Return [X, Y] of the center of cell containing provided text 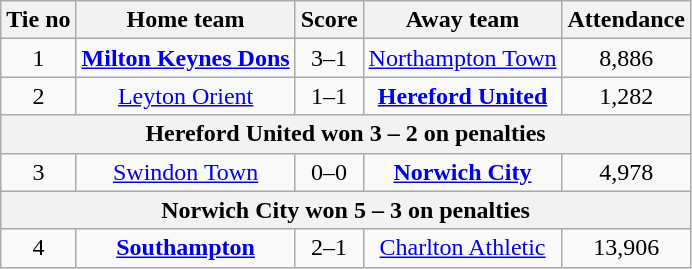
8,886 [626, 58]
2 [38, 96]
Milton Keynes Dons [186, 58]
Away team [462, 20]
Tie no [38, 20]
1 [38, 58]
Norwich City [462, 172]
Northampton Town [462, 58]
13,906 [626, 248]
0–0 [329, 172]
Attendance [626, 20]
Leyton Orient [186, 96]
4 [38, 248]
1–1 [329, 96]
Hereford United [462, 96]
Norwich City won 5 – 3 on penalties [346, 210]
3–1 [329, 58]
Score [329, 20]
4,978 [626, 172]
Home team [186, 20]
Southampton [186, 248]
3 [38, 172]
2–1 [329, 248]
Hereford United won 3 – 2 on penalties [346, 134]
1,282 [626, 96]
Charlton Athletic [462, 248]
Swindon Town [186, 172]
